Provide the (X, Y) coordinate of the cell's center where the given text is located.  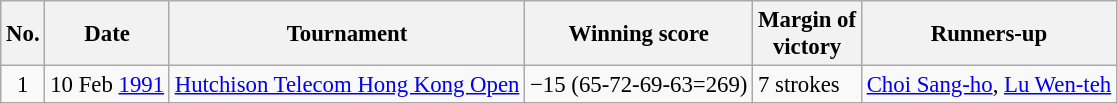
1 (23, 85)
Date (107, 34)
Tournament (346, 34)
−15 (65-72-69-63=269) (639, 85)
Hutchison Telecom Hong Kong Open (346, 85)
Margin ofvictory (808, 34)
Choi Sang-ho, Lu Wen-teh (988, 85)
Runners-up (988, 34)
Winning score (639, 34)
7 strokes (808, 85)
10 Feb 1991 (107, 85)
No. (23, 34)
